Find where the given text appears and provide that cell's center as (x, y) coordinate. 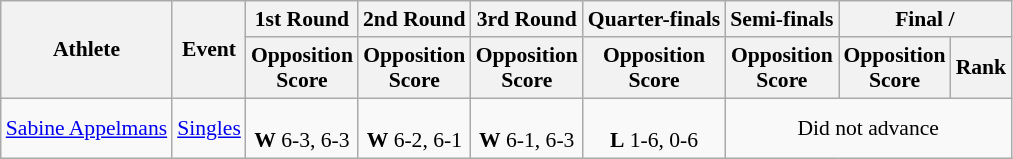
2nd Round (414, 19)
L 1-6, 0-6 (654, 128)
Rank (982, 68)
Quarter-finals (654, 19)
Final / (924, 19)
Sabine Appelmans (86, 128)
Singles (209, 128)
Athlete (86, 50)
Event (209, 50)
W 6-3, 6-3 (302, 128)
W 6-1, 6-3 (527, 128)
3rd Round (527, 19)
Did not advance (868, 128)
W 6-2, 6-1 (414, 128)
Semi-finals (782, 19)
1st Round (302, 19)
